Find where the given text appears and provide that cell's center as (x, y) coordinate. 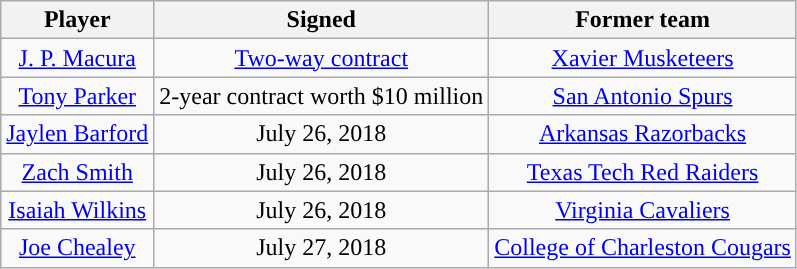
J. P. Macura (78, 58)
Arkansas Razorbacks (643, 134)
Texas Tech Red Raiders (643, 172)
Two-way contract (322, 58)
Isaiah Wilkins (78, 210)
Player (78, 20)
Xavier Musketeers (643, 58)
Zach Smith (78, 172)
2-year contract worth $10 million (322, 96)
Virginia Cavaliers (643, 210)
College of Charleston Cougars (643, 248)
Joe Chealey (78, 248)
Jaylen Barford (78, 134)
July 27, 2018 (322, 248)
San Antonio Spurs (643, 96)
Tony Parker (78, 96)
Former team (643, 20)
Signed (322, 20)
